Pinpoint the cell where the given text exists, returning its [X, Y] midpoint coordinate. 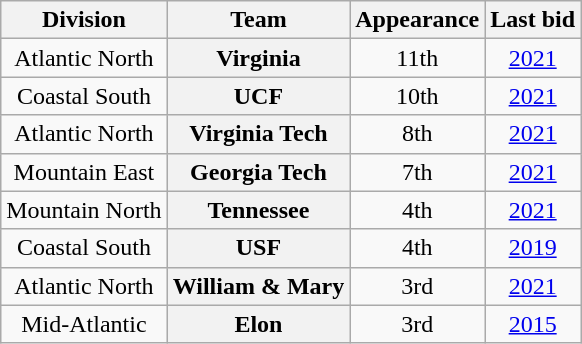
7th [418, 172]
Mountain North [84, 210]
11th [418, 58]
Tennessee [258, 210]
Team [258, 20]
Mid-Atlantic [84, 324]
Division [84, 20]
2015 [533, 324]
8th [418, 134]
Appearance [418, 20]
10th [418, 96]
Mountain East [84, 172]
William & Mary [258, 286]
Last bid [533, 20]
Elon [258, 324]
UCF [258, 96]
Virginia [258, 58]
Georgia Tech [258, 172]
USF [258, 248]
2019 [533, 248]
Virginia Tech [258, 134]
